Extract the [x, y] coordinate from the center of the cell holding the provided text.  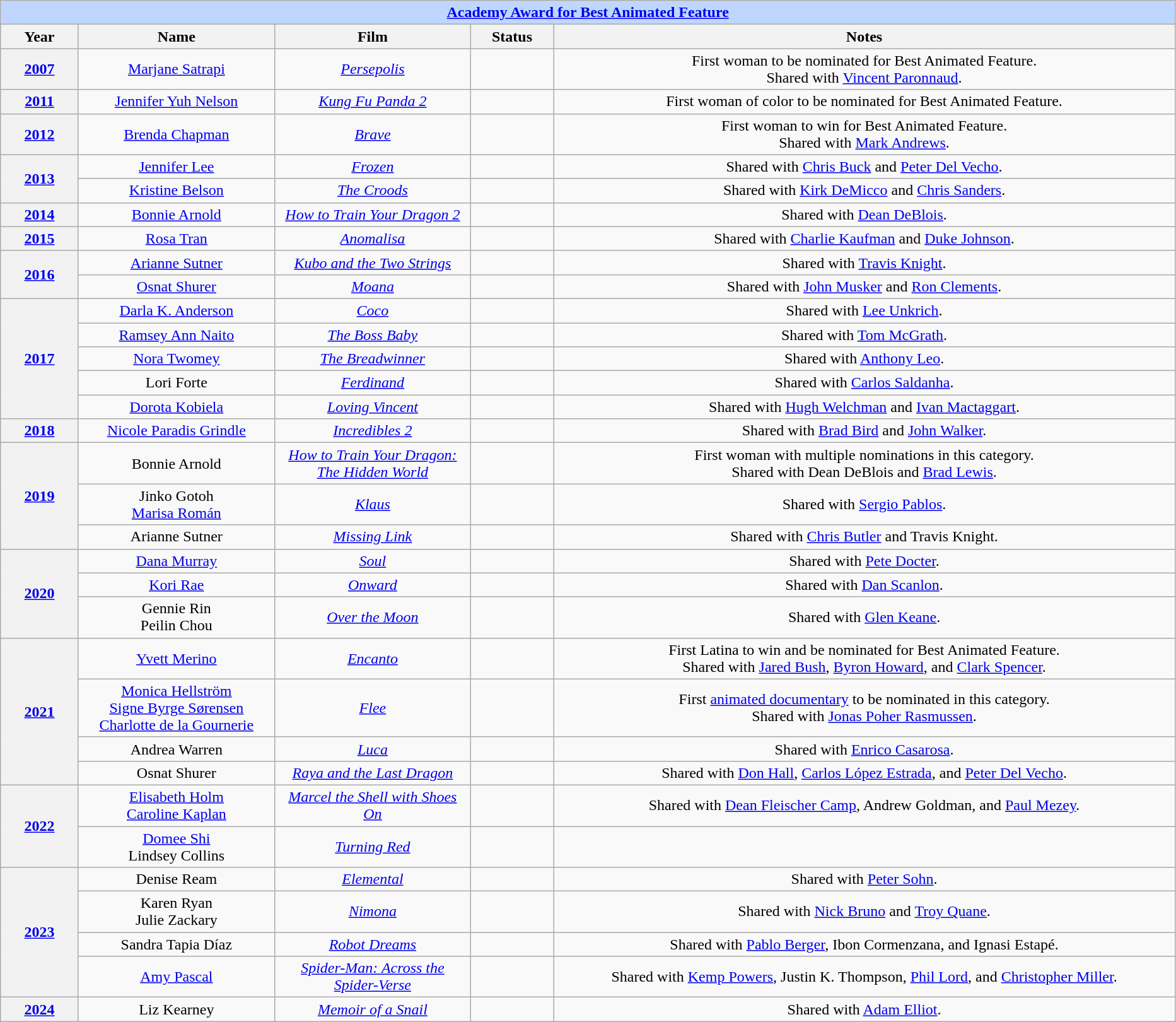
Academy Award for Best Animated Feature [588, 13]
Shared with Travis Knight. [865, 262]
Elisabeth HolmCaroline Kaplan [177, 805]
First woman to win for Best Animated Feature.Shared with Mark Andrews. [865, 134]
Name [177, 37]
First woman to be nominated for Best Animated Feature.Shared with Vincent Paronnaud. [865, 69]
Loving Vincent [372, 407]
Frozen [372, 167]
2016 [40, 274]
2011 [40, 102]
Jennifer Yuh Nelson [177, 102]
Shared with Chris Buck and Peter Del Vecho. [865, 167]
Monica HellströmSigne Byrge SørensenCharlotte de la Gournerie [177, 708]
Nora Twomey [177, 359]
Denise Ream [177, 879]
Shared with Dean DeBlois. [865, 214]
Turning Red [372, 847]
Shared with Lee Unkrich. [865, 310]
Shared with Hugh Welchman and Ivan Mactaggart. [865, 407]
Marcel the Shell with Shoes On [372, 805]
Shared with Kirk DeMicco and Chris Sanders. [865, 191]
Persepolis [372, 69]
Domee ShiLindsey Collins [177, 847]
Shared with Sergio Pablos. [865, 505]
Status [512, 37]
Shared with Charlie Kaufman and Duke Johnson. [865, 238]
Shared with Dan Scanlon. [865, 585]
Shared with Kemp Powers, Justin K. Thompson, Phil Lord, and Christopher Miller. [865, 977]
Shared with Adam Elliot. [865, 1009]
First Latina to win and be nominated for Best Animated Feature.Shared with Jared Bush, Byron Howard, and Clark Spencer. [865, 659]
Brenda Chapman [177, 134]
Nimona [372, 912]
2013 [40, 179]
Missing Link [372, 537]
Shared with Pablo Berger, Ibon Cormenzana, and Ignasi Estapé. [865, 944]
Darla K. Anderson [177, 310]
Onward [372, 585]
Brave [372, 134]
The Breadwinner [372, 359]
Marjane Satrapi [177, 69]
2018 [40, 431]
Elemental [372, 879]
2024 [40, 1009]
Amy Pascal [177, 977]
Anomalisa [372, 238]
First animated documentary to be nominated in this category.Shared with Jonas Poher Rasmussen. [865, 708]
2019 [40, 496]
Shared with Don Hall, Carlos López Estrada, and Peter Del Vecho. [865, 773]
Soul [372, 561]
Kung Fu Panda 2 [372, 102]
2014 [40, 214]
Flee [372, 708]
Karen RyanJulie Zackary [177, 912]
Shared with Brad Bird and John Walker. [865, 431]
2020 [40, 593]
How to Train Your Dragon: The Hidden World [372, 463]
2015 [40, 238]
2012 [40, 134]
The Boss Baby [372, 335]
2023 [40, 932]
Shared with Enrico Casarosa. [865, 749]
Dana Murray [177, 561]
First woman with multiple nominations in this category.Shared with Dean DeBlois and Brad Lewis. [865, 463]
2007 [40, 69]
Gennie RinPeilin Chou [177, 617]
Nicole Paradis Grindle [177, 431]
Robot Dreams [372, 944]
Klaus [372, 505]
Encanto [372, 659]
Dorota Kobiela [177, 407]
Over the Moon [372, 617]
Kori Rae [177, 585]
Spider-Man: Across the Spider-Verse [372, 977]
Sandra Tapia Díaz [177, 944]
Shared with Dean Fleischer Camp, Andrew Goldman, and Paul Mezey. [865, 805]
Year [40, 37]
Luca [372, 749]
Jennifer Lee [177, 167]
Andrea Warren [177, 749]
Jinko GotohMarisa Román [177, 505]
Shared with John Musker and Ron Clements. [865, 286]
2021 [40, 712]
Shared with Carlos Saldanha. [865, 383]
Notes [865, 37]
Shared with Anthony Leo. [865, 359]
First woman of color to be nominated for Best Animated Feature. [865, 102]
Memoir of a Snail [372, 1009]
Ramsey Ann Naito [177, 335]
Coco [372, 310]
Lori Forte [177, 383]
Shared with Chris Butler and Travis Knight. [865, 537]
Shared with Glen Keane. [865, 617]
Raya and the Last Dragon [372, 773]
Yvett Merino [177, 659]
Shared with Nick Bruno and Troy Quane. [865, 912]
Moana [372, 286]
How to Train Your Dragon 2 [372, 214]
Shared with Pete Docter. [865, 561]
The Croods [372, 191]
Incredibles 2 [372, 431]
Liz Kearney [177, 1009]
Film [372, 37]
Kubo and the Two Strings [372, 262]
2017 [40, 358]
Kristine Belson [177, 191]
Shared with Tom McGrath. [865, 335]
2022 [40, 826]
Rosa Tran [177, 238]
Ferdinand [372, 383]
Shared with Peter Sohn. [865, 879]
